Output the [X, Y] coordinate of the center of the cell containing the given text.  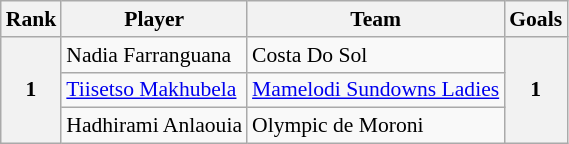
Goals [536, 19]
Mamelodi Sundowns Ladies [376, 90]
Nadia Farranguana [154, 55]
Hadhirami Anlaouia [154, 126]
Costa Do Sol [376, 55]
Team [376, 19]
Olympic de Moroni [376, 126]
Player [154, 19]
Rank [32, 19]
Tiisetso Makhubela [154, 90]
